Detect which cell encompasses the target text, then output its (X, Y) center coordinate. 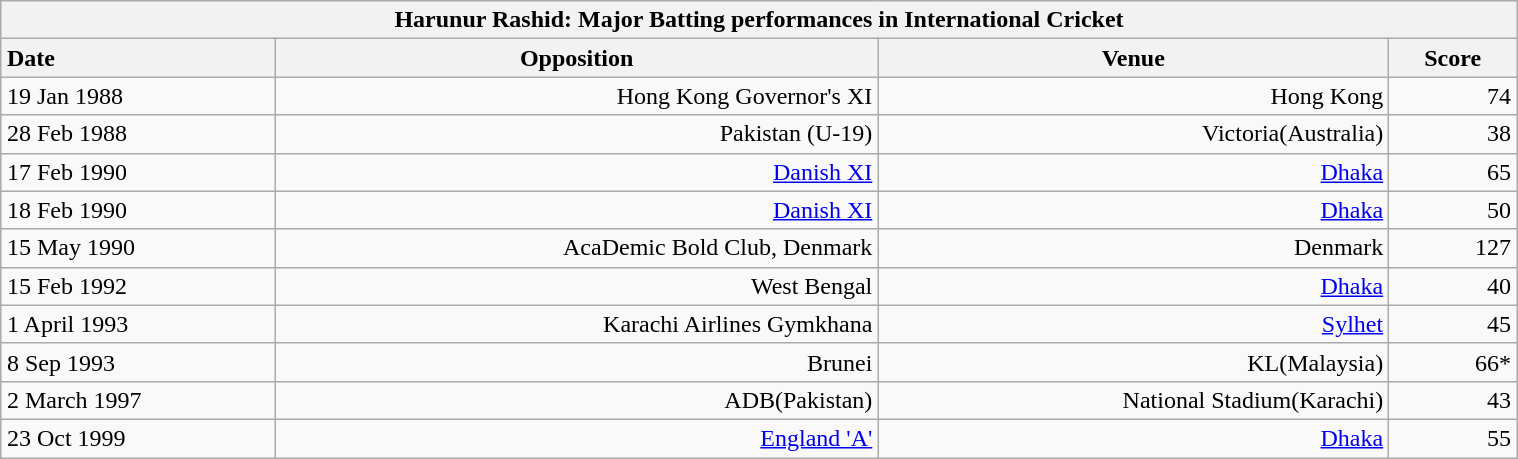
Score (1453, 58)
127 (1453, 248)
8 Sep 1993 (138, 362)
Sylhet (1134, 324)
Victoria(Australia) (1134, 134)
55 (1453, 438)
50 (1453, 210)
AcaDemic Bold Club, Denmark (576, 248)
40 (1453, 286)
1 April 1993 (138, 324)
15 Feb 1992 (138, 286)
74 (1453, 96)
West Bengal (576, 286)
Pakistan (U-19) (576, 134)
18 Feb 1990 (138, 210)
Hong Kong (1134, 96)
23 Oct 1999 (138, 438)
28 Feb 1988 (138, 134)
2 March 1997 (138, 400)
17 Feb 1990 (138, 172)
ADB(Pakistan) (576, 400)
Karachi Airlines Gymkhana (576, 324)
Venue (1134, 58)
15 May 1990 (138, 248)
Hong Kong Governor's XI (576, 96)
45 (1453, 324)
38 (1453, 134)
Date (138, 58)
National Stadium(Karachi) (1134, 400)
66* (1453, 362)
19 Jan 1988 (138, 96)
England 'A' (576, 438)
KL(Malaysia) (1134, 362)
Opposition (576, 58)
65 (1453, 172)
Brunei (576, 362)
43 (1453, 400)
Denmark (1134, 248)
Harunur Rashid: Major Batting performances in International Cricket (758, 20)
